Find where the given text appears and provide that cell's center as (X, Y) coordinate. 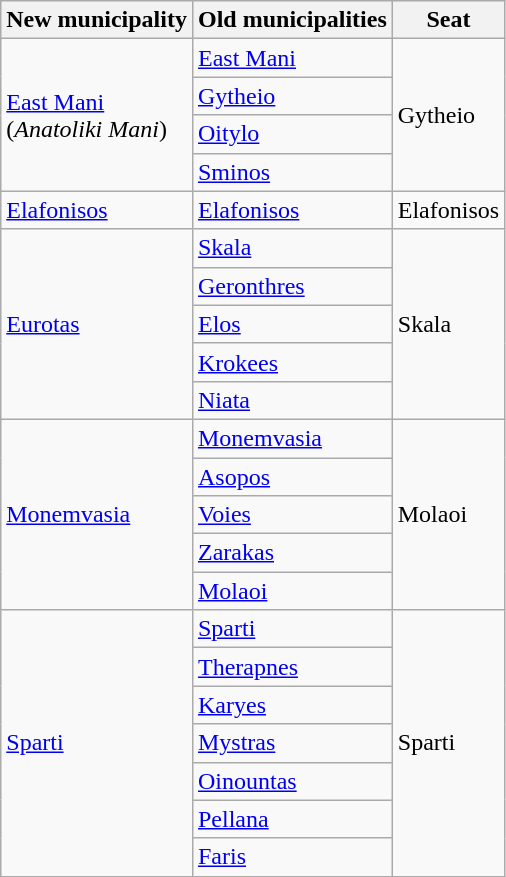
Old municipalities (292, 20)
Mystras (292, 743)
Zarakas (292, 553)
East Mani (292, 58)
Karyes (292, 705)
New municipality (97, 20)
Niata (292, 400)
Therapnes (292, 667)
Faris (292, 857)
East Mani (Anatoliki Mani) (97, 115)
Eurotas (97, 324)
Sminos (292, 172)
Krokees (292, 362)
Seat (448, 20)
Pellana (292, 819)
Asopos (292, 477)
Oinountas (292, 781)
Geronthres (292, 286)
Oitylo (292, 134)
Voies (292, 515)
Elos (292, 324)
